Return the (X, Y) coordinate for the center point of the cell that contains the specified text.  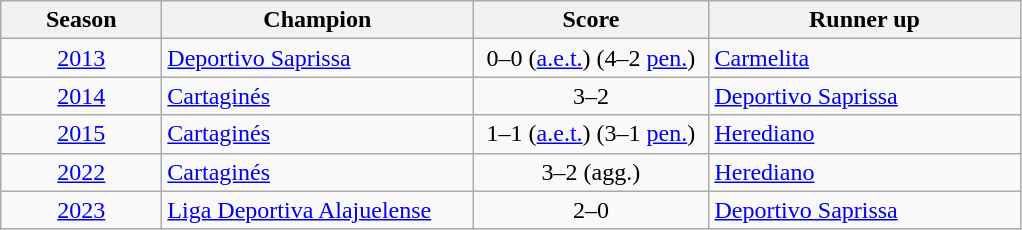
Runner up (864, 20)
3–2 (agg.) (591, 172)
1–1 (a.e.t.) (3–1 pen.) (591, 134)
3–2 (591, 96)
2023 (82, 210)
Liga Deportiva Alajuelense (318, 210)
Season (82, 20)
Score (591, 20)
2022 (82, 172)
2–0 (591, 210)
Carmelita (864, 58)
2014 (82, 96)
0–0 (a.e.t.) (4–2 pen.) (591, 58)
Champion (318, 20)
2013 (82, 58)
2015 (82, 134)
